Locate the cell with the specified text and output its [X, Y] center coordinate. 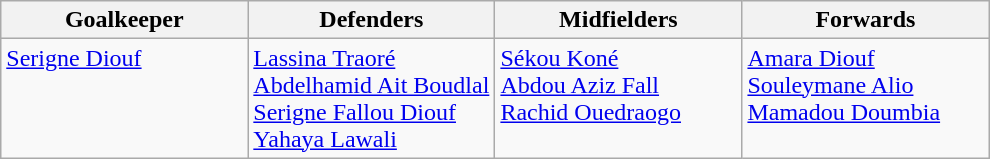
Goalkeeper [124, 20]
Forwards [866, 20]
Serigne Diouf [124, 98]
Defenders [372, 20]
Amara Diouf Souleymane Alio Mamadou Doumbia [866, 98]
Lassina Traoré Abdelhamid Ait Boudlal Serigne Fallou Diouf Yahaya Lawali [372, 98]
Sékou Koné Abdou Aziz Fall Rachid Ouedraogo [618, 98]
Midfielders [618, 20]
